Locate the cell with the specified text and output its [X, Y] center coordinate. 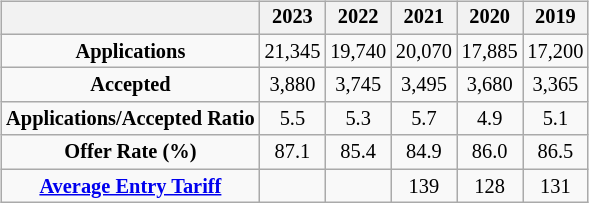
Offer Rate (%) [130, 152]
19,740 [358, 51]
84.9 [424, 152]
3,745 [358, 85]
5.3 [358, 119]
5.1 [556, 119]
Applications [130, 51]
2019 [556, 18]
17,885 [490, 51]
20,070 [424, 51]
Applications/Accepted Ratio [130, 119]
87.1 [293, 152]
Accepted [130, 85]
3,880 [293, 85]
86.0 [490, 152]
17,200 [556, 51]
3,495 [424, 85]
2022 [358, 18]
2021 [424, 18]
Average Entry Tariff [130, 186]
5.5 [293, 119]
2020 [490, 18]
85.4 [358, 152]
86.5 [556, 152]
128 [490, 186]
3,680 [490, 85]
3,365 [556, 85]
2023 [293, 18]
131 [556, 186]
139 [424, 186]
4.9 [490, 119]
5.7 [424, 119]
21,345 [293, 51]
